For the text-containing cell, return its midpoint in [x, y] coordinate format. 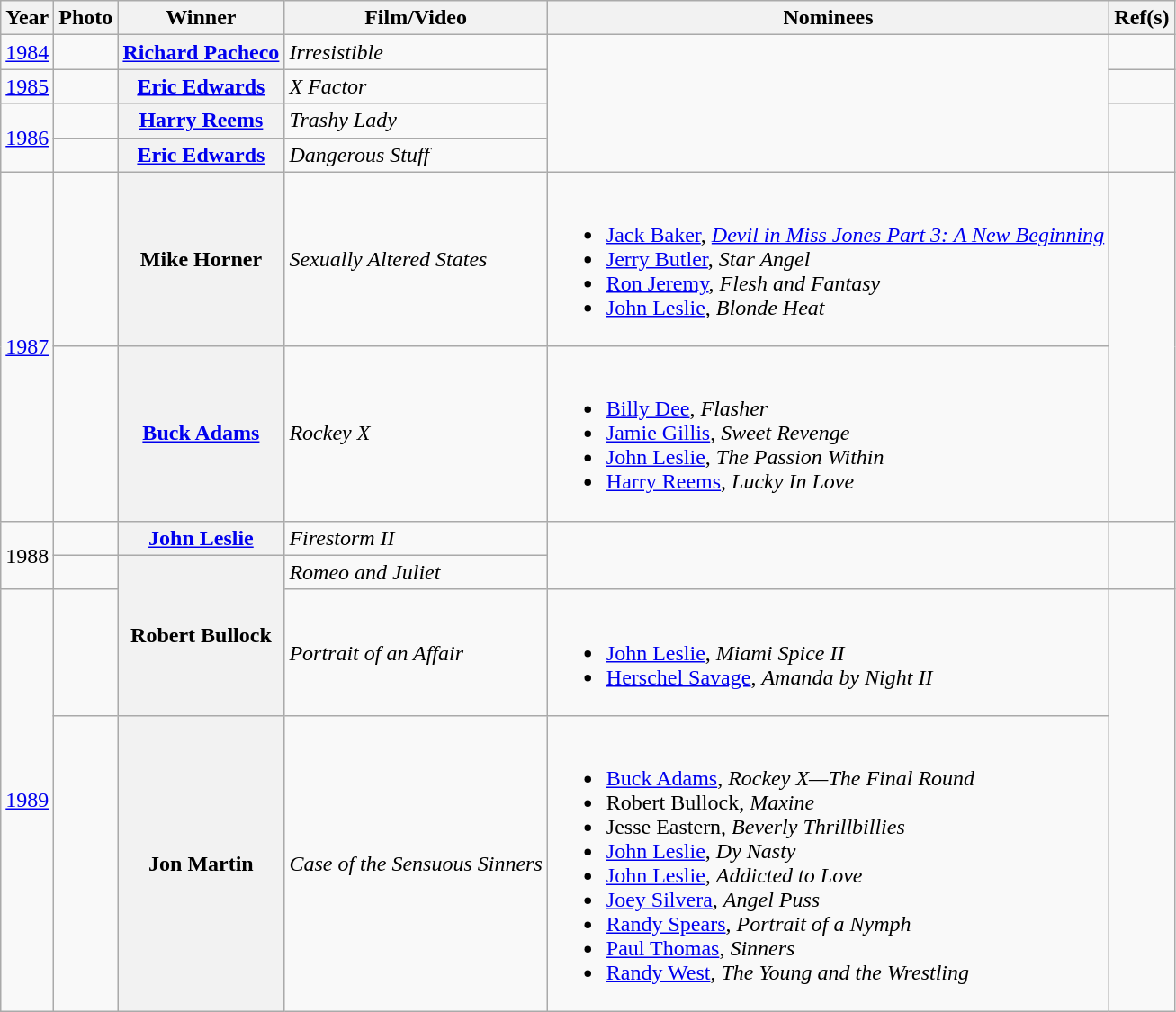
Year [27, 18]
Billy Dee, FlasherJamie Gillis, Sweet RevengeJohn Leslie, The Passion WithinHarry Reems, Lucky In Love [828, 434]
Mike Horner [202, 259]
1986 [27, 138]
Jon Martin [202, 864]
John Leslie, Miami Spice IIHerschel Savage, Amanda by Night II [828, 652]
Buck Adams [202, 434]
Jack Baker, Devil in Miss Jones Part 3: A New BeginningJerry Butler, Star AngelRon Jeremy, Flesh and FantasyJohn Leslie, Blonde Heat [828, 259]
Dangerous Stuff [416, 155]
1984 [27, 52]
Photo [86, 18]
Rockey X [416, 434]
Winner [202, 18]
Sexually Altered States [416, 259]
1987 [27, 346]
John Leslie [202, 538]
Nominees [828, 18]
Firestorm II [416, 538]
Irresistible [416, 52]
1989 [27, 801]
X Factor [416, 86]
Portrait of an Affair [416, 652]
Film/Video [416, 18]
Harry Reems [202, 121]
Romeo and Juliet [416, 572]
Ref(s) [1142, 18]
1985 [27, 86]
Robert Bullock [202, 635]
Richard Pacheco [202, 52]
1988 [27, 555]
Case of the Sensuous Sinners [416, 864]
Trashy Lady [416, 121]
